Determine the [X, Y] coordinate at the center of the cell enclosing the given text.  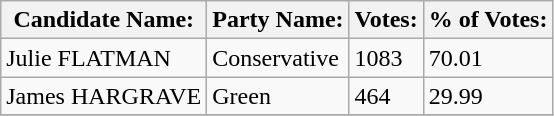
% of Votes: [488, 20]
Candidate Name: [104, 20]
1083 [386, 58]
Votes: [386, 20]
Green [278, 96]
Party Name: [278, 20]
Julie FLATMAN [104, 58]
29.99 [488, 96]
Conservative [278, 58]
James HARGRAVE [104, 96]
464 [386, 96]
70.01 [488, 58]
